Capture the cell that displays the provided text and extract its (X, Y) central coordinate. 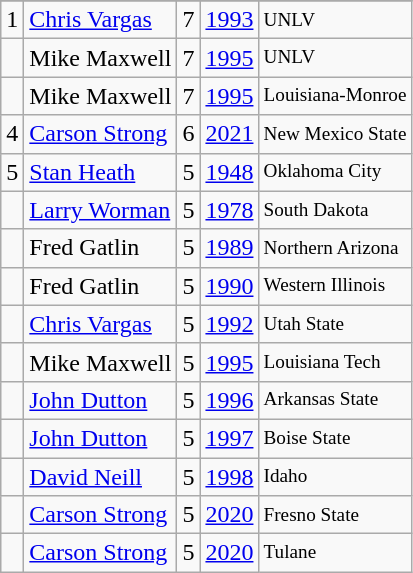
New Mexico State (335, 134)
Louisiana Tech (335, 362)
2021 (230, 134)
Northern Arizona (335, 248)
1948 (230, 172)
Tulane (335, 553)
Idaho (335, 477)
Stan Heath (100, 172)
1998 (230, 477)
Arkansas State (335, 400)
1 (12, 20)
Boise State (335, 438)
1996 (230, 400)
1992 (230, 324)
6 (188, 134)
1990 (230, 286)
David Neill (100, 477)
Western Illinois (335, 286)
South Dakota (335, 210)
1978 (230, 210)
Larry Worman (100, 210)
4 (12, 134)
Oklahoma City (335, 172)
Utah State (335, 324)
1997 (230, 438)
Louisiana-Monroe (335, 96)
1993 (230, 20)
1989 (230, 248)
Fresno State (335, 515)
